Capture the cell that displays the provided text and extract its (x, y) central coordinate. 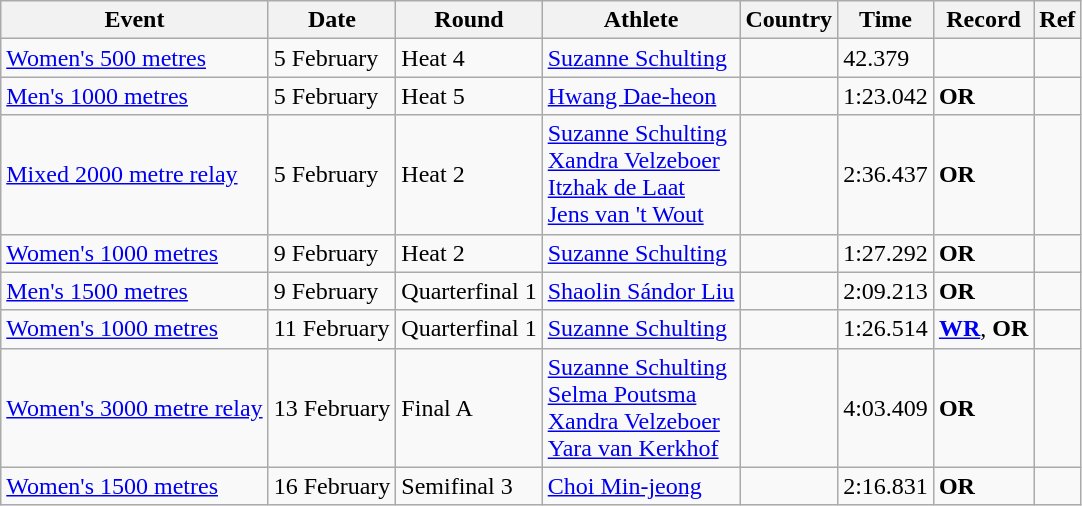
Shaolin Sándor Liu (641, 291)
Heat 5 (469, 96)
Athlete (641, 20)
11 February (332, 329)
Date (332, 20)
Suzanne SchultingXandra VelzeboerItzhak de LaatJens van 't Wout (641, 174)
Country (789, 20)
Final A (469, 408)
Women's 3000 metre relay (134, 408)
Mixed 2000 metre relay (134, 174)
2:09.213 (886, 291)
Time (886, 20)
Record (983, 20)
1:27.292 (886, 253)
WR, OR (983, 329)
2:36.437 (886, 174)
Women's 500 metres (134, 58)
Women's 1500 metres (134, 486)
4:03.409 (886, 408)
Event (134, 20)
Choi Min-jeong (641, 486)
2:16.831 (886, 486)
Round (469, 20)
13 February (332, 408)
Hwang Dae-heon (641, 96)
Men's 1000 metres (134, 96)
Suzanne SchultingSelma PoutsmaXandra VelzeboerYara van Kerkhof (641, 408)
Men's 1500 metres (134, 291)
Semifinal 3 (469, 486)
1:23.042 (886, 96)
16 February (332, 486)
Ref (1058, 20)
Heat 4 (469, 58)
42.379 (886, 58)
1:26.514 (886, 329)
